Capture the cell that displays the provided text and extract its [x, y] central coordinate. 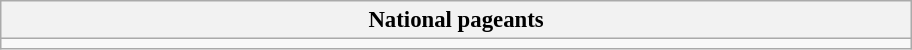
National pageants [456, 20]
